Detect which cell encompasses the target text, then output its [x, y] center coordinate. 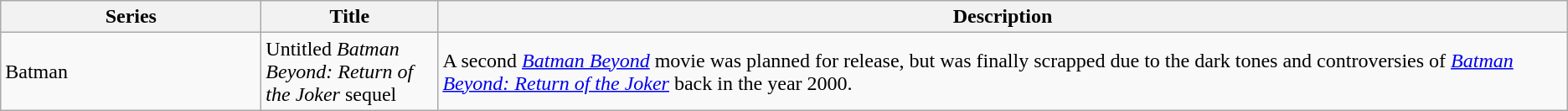
Series [131, 17]
Untitled Batman Beyond: Return of the Joker sequel [350, 71]
Description [1003, 17]
Title [350, 17]
Batman [131, 71]
